Identify which cell holds the provided text, then report its [x, y] central coordinate. 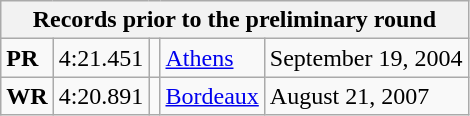
Records prior to the preliminary round [234, 20]
Bordeaux [212, 96]
September 19, 2004 [366, 58]
PR [27, 58]
August 21, 2007 [366, 96]
Athens [212, 58]
4:21.451 [101, 58]
WR [27, 96]
4:20.891 [101, 96]
